For the text-containing cell, return its midpoint in [X, Y] coordinate format. 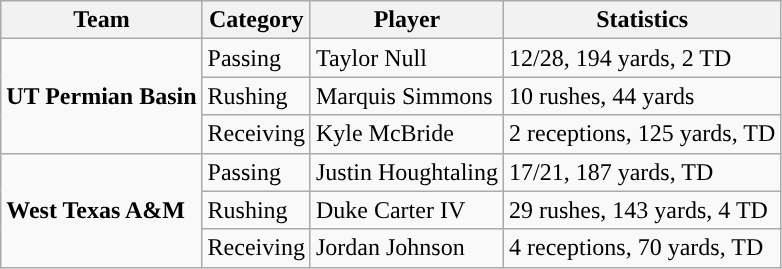
Jordan Johnson [406, 248]
Player [406, 20]
West Texas A&M [102, 210]
17/21, 187 yards, TD [642, 172]
10 rushes, 44 yards [642, 96]
12/28, 194 yards, 2 TD [642, 58]
UT Permian Basin [102, 96]
Marquis Simmons [406, 96]
Duke Carter IV [406, 210]
Statistics [642, 20]
Taylor Null [406, 58]
Team [102, 20]
2 receptions, 125 yards, TD [642, 134]
Category [256, 20]
29 rushes, 143 yards, 4 TD [642, 210]
4 receptions, 70 yards, TD [642, 248]
Justin Houghtaling [406, 172]
Kyle McBride [406, 134]
